Detect which cell encompasses the target text, then output its (x, y) center coordinate. 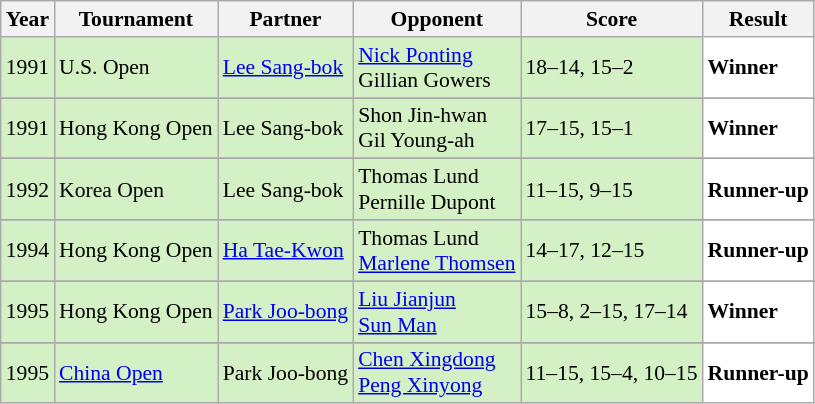
1994 (28, 250)
Shon Jin-hwan Gil Young-ah (436, 128)
Korea Open (136, 190)
Result (758, 19)
Ha Tae-Kwon (286, 250)
Year (28, 19)
Partner (286, 19)
Thomas Lund Pernille Dupont (436, 190)
Thomas Lund Marlene Thomsen (436, 250)
11–15, 15–4, 10–15 (611, 372)
Nick Ponting Gillian Gowers (436, 68)
18–14, 15–2 (611, 68)
11–15, 9–15 (611, 190)
15–8, 2–15, 17–14 (611, 312)
Score (611, 19)
U.S. Open (136, 68)
Chen Xingdong Peng Xinyong (436, 372)
Liu Jianjun Sun Man (436, 312)
17–15, 15–1 (611, 128)
1992 (28, 190)
14–17, 12–15 (611, 250)
Tournament (136, 19)
Opponent (436, 19)
China Open (136, 372)
